Identify which cell holds the provided text, then report its [x, y] central coordinate. 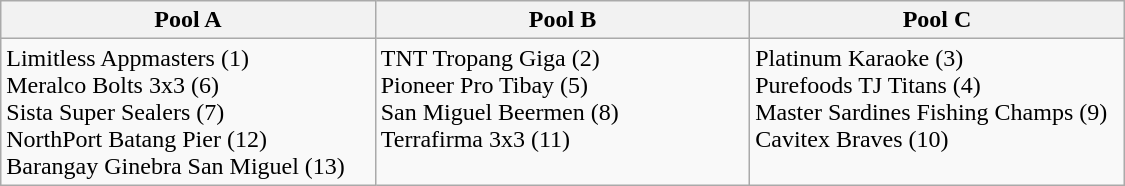
Pool B [562, 20]
Pool A [188, 20]
Platinum Karaoke (3) Purefoods TJ Titans (4) Master Sardines Fishing Champs (9) Cavitex Braves (10) [938, 112]
TNT Tropang Giga (2) Pioneer Pro Tibay (5) San Miguel Beermen (8) Terrafirma 3x3 (11) [562, 112]
Pool C [938, 20]
Limitless Appmasters (1) Meralco Bolts 3x3 (6) Sista Super Sealers (7) NorthPort Batang Pier (12) Barangay Ginebra San Miguel (13) [188, 112]
